Extract the (x, y) coordinate from the center of the cell holding the provided text.  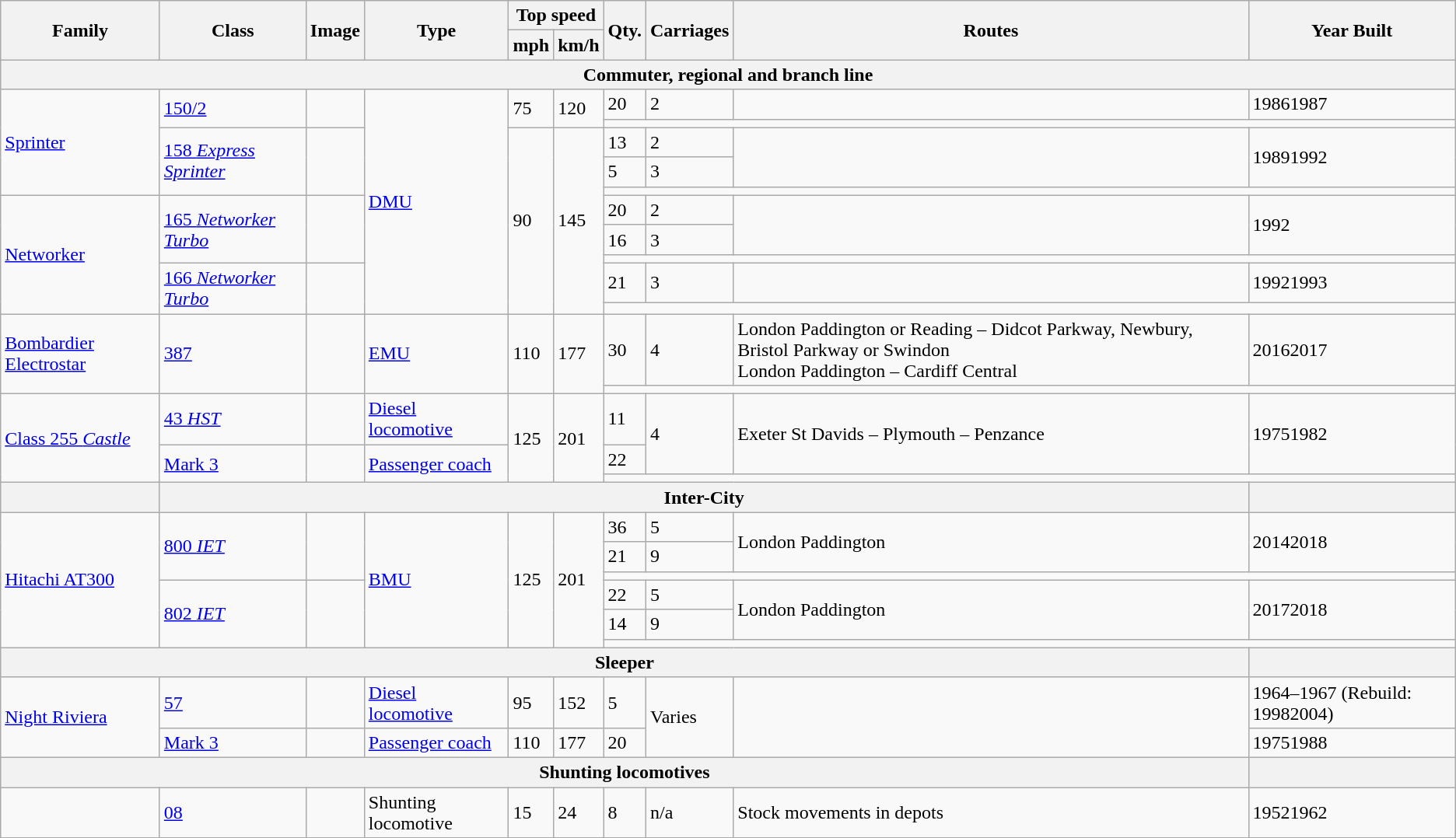
08 (233, 812)
DMU (436, 202)
Image (334, 30)
Networker (81, 254)
152 (579, 703)
km/h (579, 45)
19891992 (1352, 157)
Sprinter (81, 142)
Class (233, 30)
BMU (436, 580)
Top speed (556, 16)
Class 255 Castle (81, 438)
16 (625, 239)
mph (531, 45)
387 (233, 354)
13 (625, 142)
802 IET (233, 614)
Hitachi AT300 (81, 580)
1964–1967 (Rebuild: 19982004) (1352, 703)
Shunting locomotive (436, 812)
120 (579, 109)
36 (625, 527)
166 Networker Turbo (233, 288)
14 (625, 624)
19751982 (1352, 434)
20162017 (1352, 350)
n/a (689, 812)
8 (625, 812)
57 (233, 703)
Shunting locomotives (625, 772)
95 (531, 703)
Family (81, 30)
19921993 (1352, 282)
19521962 (1352, 812)
Commuter, regional and branch line (728, 75)
30 (625, 350)
Night Riviera (81, 717)
11 (625, 420)
15 (531, 812)
20172018 (1352, 609)
90 (531, 221)
24 (579, 812)
1992 (1352, 225)
Exeter St Davids – Plymouth – Penzance (991, 434)
Carriages (689, 30)
Qty. (625, 30)
Routes (991, 30)
19861987 (1352, 104)
Stock movements in depots (991, 812)
Inter-City (704, 498)
Year Built (1352, 30)
London Paddington or Reading – Didcot Parkway, Newbury, Bristol Parkway or SwindonLondon Paddington – Cardiff Central (991, 350)
145 (579, 221)
800 IET (233, 546)
75 (531, 109)
158 Express Sprinter (233, 162)
150/2 (233, 109)
Type (436, 30)
20142018 (1352, 542)
Bombardier Electrostar (81, 354)
165 Networker Turbo (233, 229)
19751988 (1352, 742)
43 HST (233, 420)
Sleeper (625, 662)
EMU (436, 354)
Varies (689, 717)
